Locate the cell with the specified text and output its [X, Y] center coordinate. 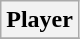
Player [40, 20]
